Return the [X, Y] coordinate for the center point of the cell that contains the specified text.  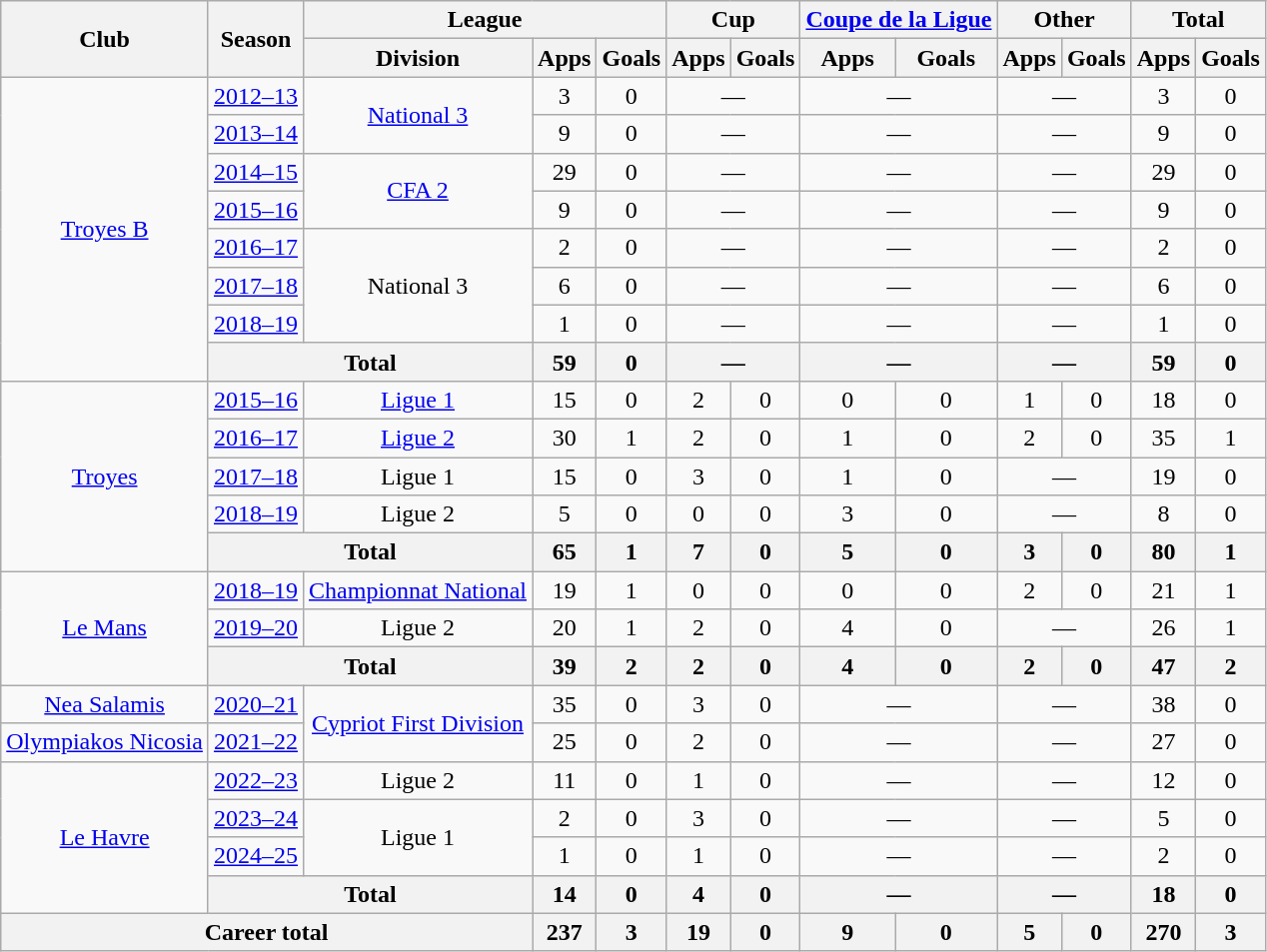
Troyes [105, 476]
7 [698, 552]
80 [1163, 552]
Nea Salamis [105, 704]
21 [1163, 590]
2023–24 [256, 818]
27 [1163, 742]
38 [1163, 704]
Cypriot First Division [418, 723]
26 [1163, 628]
2020–21 [256, 704]
2021–22 [256, 742]
30 [565, 438]
47 [1163, 666]
2012–13 [256, 96]
Division [418, 58]
Coupe de la Ligue [899, 20]
Season [256, 39]
Championnat National [418, 590]
Club [105, 39]
Le Havre [105, 837]
CFA 2 [418, 191]
39 [565, 666]
2014–15 [256, 172]
2024–25 [256, 856]
Cup [733, 20]
8 [1163, 514]
14 [565, 894]
League [486, 20]
2013–14 [256, 134]
11 [565, 780]
Troyes B [105, 229]
12 [1163, 780]
270 [1163, 932]
25 [565, 742]
2019–20 [256, 628]
Olympiakos Nicosia [105, 742]
Other [1064, 20]
Career total [267, 932]
65 [565, 552]
Le Mans [105, 628]
2022–23 [256, 780]
237 [565, 932]
20 [565, 628]
